Extract the (X, Y) coordinate from the center of the cell holding the provided text.  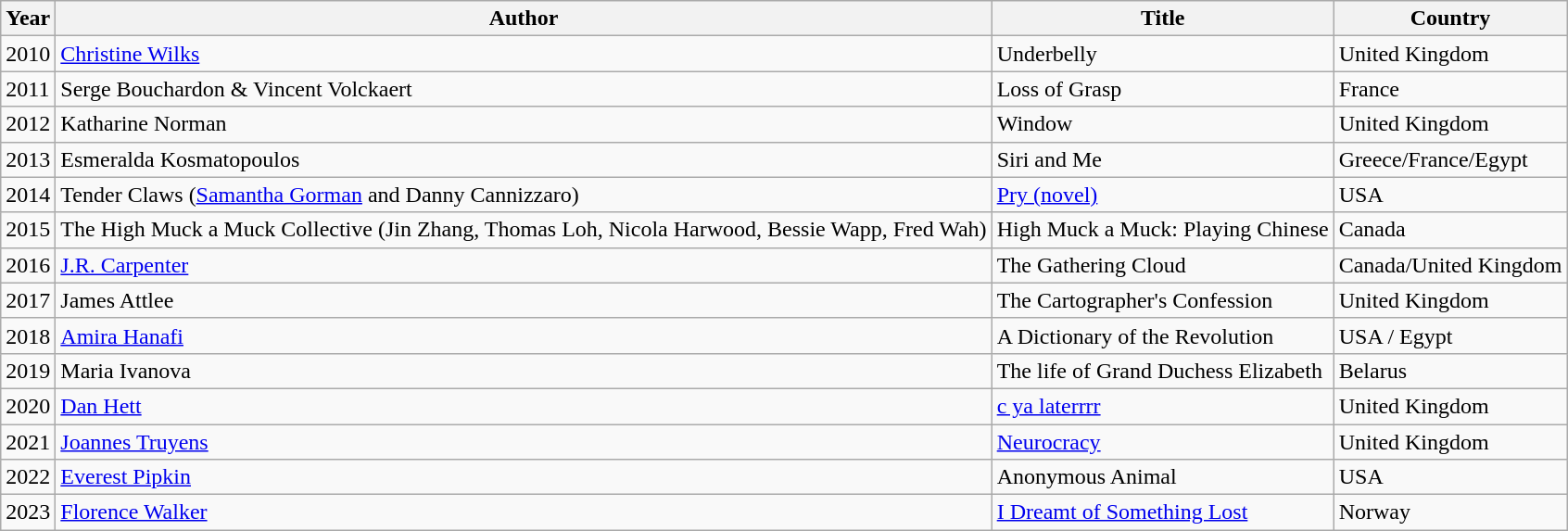
USA / Egypt (1450, 335)
Christine Wilks (524, 54)
The High Muck a Muck Collective (Jin Zhang, Thomas Loh, Nicola Harwood, Bessie Wapp, Fred Wah) (524, 230)
2018 (28, 335)
2022 (28, 477)
Florence Walker (524, 512)
Window (1162, 124)
Neurocracy (1162, 442)
Belarus (1450, 371)
Anonymous Animal (1162, 477)
2015 (28, 230)
The Gathering Cloud (1162, 265)
J.R. Carpenter (524, 265)
Norway (1450, 512)
Pry (novel) (1162, 195)
2011 (28, 89)
The Cartographer's Confession (1162, 300)
2013 (28, 159)
Year (28, 19)
Canada (1450, 230)
High Muck a Muck: Playing Chinese (1162, 230)
Author (524, 19)
Esmeralda Kosmatopoulos (524, 159)
2021 (28, 442)
Joannes Truyens (524, 442)
2019 (28, 371)
Title (1162, 19)
Greece/France/Egypt (1450, 159)
c ya laterrrr (1162, 406)
A Dictionary of the Revolution (1162, 335)
Underbelly (1162, 54)
Country (1450, 19)
France (1450, 89)
James Attlee (524, 300)
Tender Claws (Samantha Gorman and Danny Cannizzaro) (524, 195)
Serge Bouchardon & Vincent Volckaert (524, 89)
Dan Hett (524, 406)
Amira Hanafi (524, 335)
2016 (28, 265)
I Dreamt of Something Lost (1162, 512)
Maria Ivanova (524, 371)
Everest Pipkin (524, 477)
2017 (28, 300)
2010 (28, 54)
2012 (28, 124)
Canada/United Kingdom (1450, 265)
2023 (28, 512)
2014 (28, 195)
Siri and Me (1162, 159)
Katharine Norman (524, 124)
Loss of Grasp (1162, 89)
2020 (28, 406)
The life of Grand Duchess Elizabeth (1162, 371)
